Locate the cell with the specified text and output its [X, Y] center coordinate. 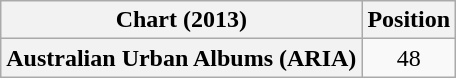
48 [409, 58]
Position [409, 20]
Chart (2013) [182, 20]
Australian Urban Albums (ARIA) [182, 58]
